Pinpoint the cell where the given text exists, returning its [X, Y] midpoint coordinate. 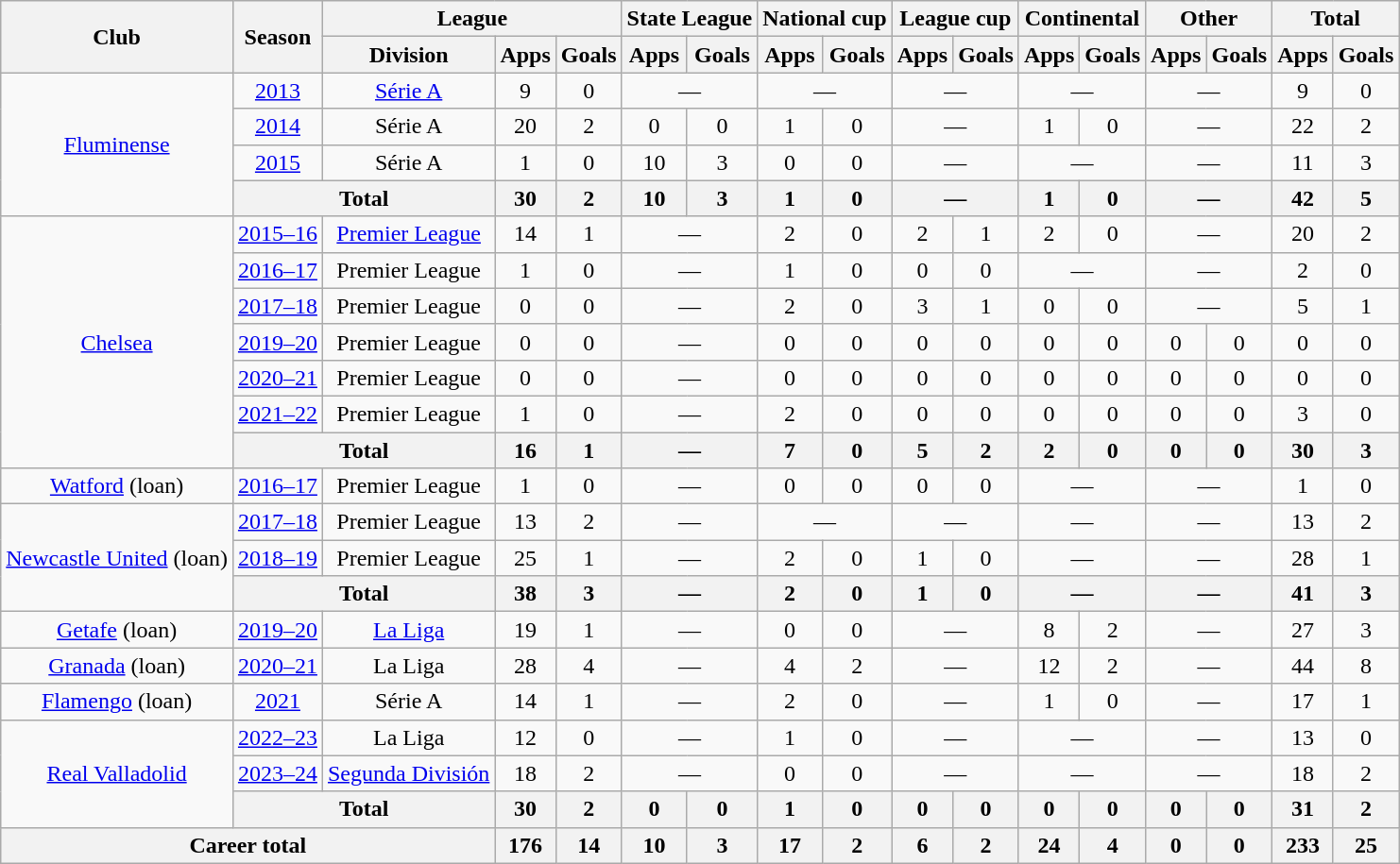
176 [525, 845]
Other [1209, 19]
League [472, 19]
6 [922, 845]
11 [1303, 162]
41 [1303, 594]
National cup [825, 19]
Club [117, 37]
2015 [278, 162]
233 [1303, 845]
2013 [278, 91]
42 [1303, 198]
27 [1303, 630]
Newcastle United (loan) [117, 558]
38 [525, 594]
Getafe (loan) [117, 630]
Granada (loan) [117, 666]
League cup [955, 19]
Fluminense [117, 144]
2018–19 [278, 558]
2021–22 [278, 414]
2023–24 [278, 773]
44 [1303, 666]
2014 [278, 127]
Season [278, 37]
2015–16 [278, 234]
31 [1303, 809]
16 [525, 450]
19 [525, 630]
Segunda División [408, 773]
Chelsea [117, 342]
Flamengo (loan) [117, 702]
7 [790, 450]
2022–23 [278, 737]
Watford (loan) [117, 486]
2021 [278, 702]
Continental [1082, 19]
State League [690, 19]
22 [1303, 127]
Career total [248, 845]
Division [408, 55]
Real Valladolid [117, 773]
24 [1049, 845]
